Identify which cell holds the provided text, then report its [x, y] central coordinate. 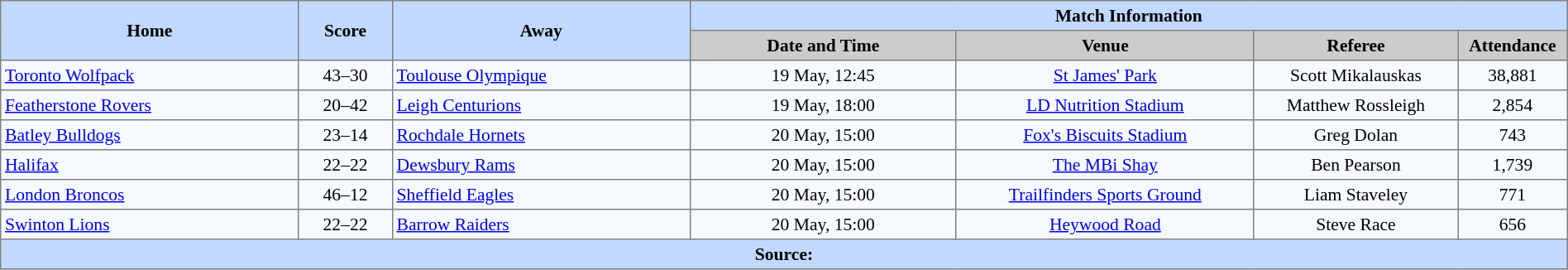
Home [150, 31]
Featherstone Rovers [150, 105]
Fox's Biscuits Stadium [1105, 135]
Liam Staveley [1355, 195]
46–12 [346, 195]
Dewsbury Rams [541, 165]
Date and Time [823, 46]
23–14 [346, 135]
Barrow Raiders [541, 224]
St James' Park [1105, 75]
2,854 [1513, 105]
Rochdale Hornets [541, 135]
Score [346, 31]
Trailfinders Sports Ground [1105, 195]
Referee [1355, 46]
20–42 [346, 105]
Batley Bulldogs [150, 135]
Sheffield Eagles [541, 195]
38,881 [1513, 75]
771 [1513, 195]
Venue [1105, 46]
Toronto Wolfpack [150, 75]
Swinton Lions [150, 224]
Halifax [150, 165]
LD Nutrition Stadium [1105, 105]
Toulouse Olympique [541, 75]
Matthew Rossleigh [1355, 105]
Ben Pearson [1355, 165]
Attendance [1513, 46]
Heywood Road [1105, 224]
Scott Mikalauskas [1355, 75]
Greg Dolan [1355, 135]
19 May, 18:00 [823, 105]
19 May, 12:45 [823, 75]
London Broncos [150, 195]
Match Information [1128, 16]
Away [541, 31]
1,739 [1513, 165]
743 [1513, 135]
Source: [784, 254]
43–30 [346, 75]
Steve Race [1355, 224]
The MBi Shay [1105, 165]
656 [1513, 224]
Leigh Centurions [541, 105]
